Identify which cell holds the provided text, then report its (X, Y) central coordinate. 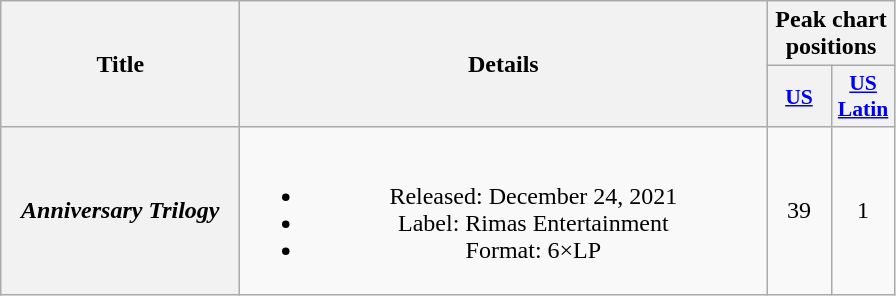
Released: December 24, 2021Label: Rimas EntertainmentFormat: 6×LP (504, 210)
USLatin (863, 96)
Details (504, 64)
Peak chart positions (831, 34)
39 (799, 210)
1 (863, 210)
Title (120, 64)
Anniversary Trilogy (120, 210)
US (799, 96)
